Return the [x, y] coordinate for the center point of the cell that contains the specified text.  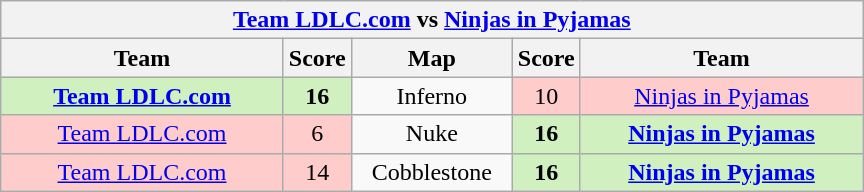
10 [546, 96]
6 [317, 134]
Cobblestone [432, 172]
14 [317, 172]
Inferno [432, 96]
Nuke [432, 134]
Map [432, 58]
Team LDLC.com vs Ninjas in Pyjamas [432, 20]
